Provide the (X, Y) coordinate of the cell's center where the given text is located.  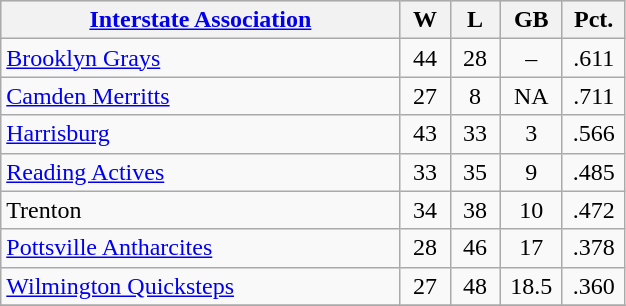
35 (475, 172)
3 (531, 134)
38 (475, 210)
Reading Actives (200, 172)
46 (475, 248)
.566 (593, 134)
Wilmington Quicksteps (200, 286)
44 (425, 58)
.711 (593, 96)
W (425, 20)
NA (531, 96)
Interstate Association (200, 20)
Camden Merritts (200, 96)
– (531, 58)
Pct. (593, 20)
18.5 (531, 286)
34 (425, 210)
48 (475, 286)
Trenton (200, 210)
Brooklyn Grays (200, 58)
Pottsville Antharcites (200, 248)
17 (531, 248)
.485 (593, 172)
10 (531, 210)
.360 (593, 286)
9 (531, 172)
.611 (593, 58)
.472 (593, 210)
L (475, 20)
.378 (593, 248)
43 (425, 134)
Harrisburg (200, 134)
GB (531, 20)
8 (475, 96)
